Return (X, Y) of the center of cell containing provided text 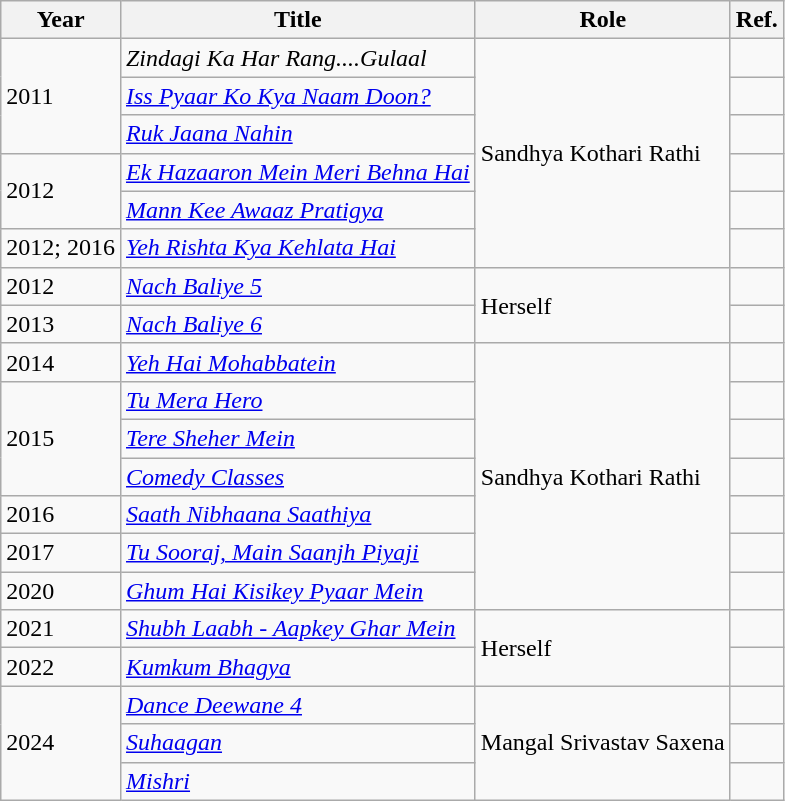
2017 (61, 553)
Ghum Hai Kisikey Pyaar Mein (298, 591)
2014 (61, 362)
2024 (61, 743)
2013 (61, 324)
2021 (61, 629)
Tere Sheher Mein (298, 438)
Nach Baliye 6 (298, 324)
Ek Hazaaron Mein Meri Behna Hai (298, 172)
Iss Pyaar Ko Kya Naam Doon? (298, 96)
Mishri (298, 781)
Shubh Laabh - Aapkey Ghar Mein (298, 629)
Yeh Rishta Kya Kehlata Hai (298, 248)
Tu Mera Hero (298, 400)
Nach Baliye 5 (298, 286)
Role (602, 20)
Year (61, 20)
Kumkum Bhagya (298, 667)
Dance Deewane 4 (298, 705)
Ref. (756, 20)
Tu Sooraj, Main Saanjh Piyaji (298, 553)
2011 (61, 96)
Comedy Classes (298, 477)
Zindagi Ka Har Rang....Gulaal (298, 58)
2012; 2016 (61, 248)
Saath Nibhaana Saathiya (298, 515)
Ruk Jaana Nahin (298, 134)
2015 (61, 438)
Yeh Hai Mohabbatein (298, 362)
Mangal Srivastav Saxena (602, 743)
Suhaagan (298, 743)
Mann Kee Awaaz Pratigya (298, 210)
2020 (61, 591)
Title (298, 20)
2022 (61, 667)
2016 (61, 515)
